Return [x, y] of the center of cell containing provided text 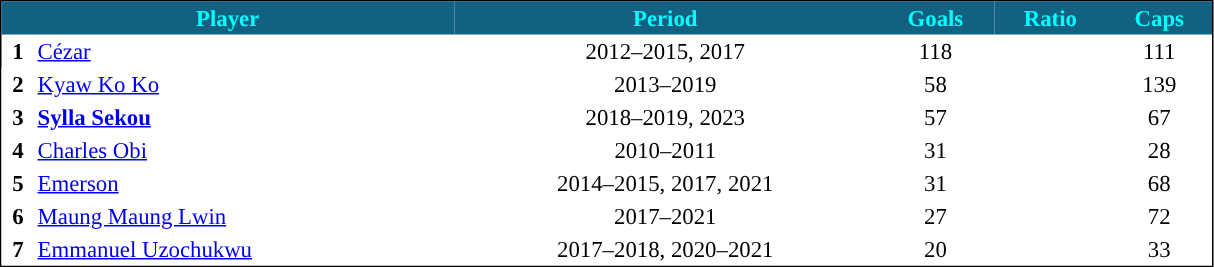
5 [18, 184]
Emerson [244, 184]
118 [936, 52]
72 [1160, 216]
27 [936, 216]
4 [18, 150]
1 [18, 52]
67 [1160, 118]
Ratio [1050, 18]
2017–2021 [666, 216]
Emmanuel Uzochukwu [244, 250]
Goals [936, 18]
Charles Obi [244, 150]
2012–2015, 2017 [666, 52]
Period [666, 18]
28 [1160, 150]
Maung Maung Lwin [244, 216]
68 [1160, 184]
139 [1160, 84]
2018–2019, 2023 [666, 118]
6 [18, 216]
57 [936, 118]
2017–2018, 2020–2021 [666, 250]
20 [936, 250]
2014–2015, 2017, 2021 [666, 184]
Caps [1160, 18]
111 [1160, 52]
2010–2011 [666, 150]
Player [228, 18]
Cézar [244, 52]
2 [18, 84]
Kyaw Ko Ko [244, 84]
2013–2019 [666, 84]
33 [1160, 250]
7 [18, 250]
Sylla Sekou [244, 118]
58 [936, 84]
3 [18, 118]
